From the cell containing the given text, extract its center point as (x, y) coordinate. 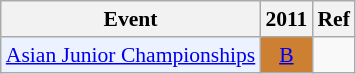
Event (131, 19)
Ref (333, 19)
B (286, 55)
Asian Junior Championships (131, 55)
2011 (286, 19)
